Scan for the cell matching the given text and deliver its (X, Y) coordinate at center. 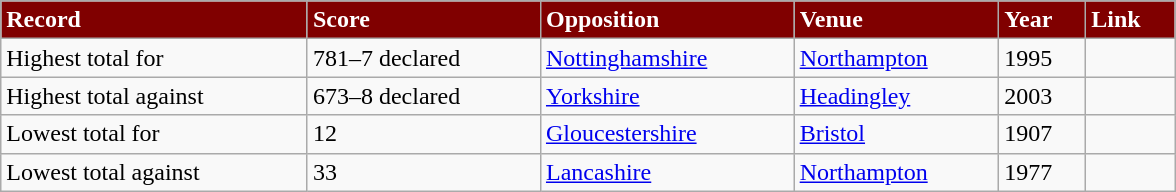
Highest total against (154, 96)
Record (154, 20)
Yorkshire (667, 96)
12 (424, 134)
Nottinghamshire (667, 58)
Opposition (667, 20)
Headingley (896, 96)
Link (1130, 20)
Lowest total for (154, 134)
Gloucestershire (667, 134)
Highest total for (154, 58)
Lancashire (667, 172)
2003 (1042, 96)
33 (424, 172)
Bristol (896, 134)
1977 (1042, 172)
Score (424, 20)
Venue (896, 20)
1907 (1042, 134)
Lowest total against (154, 172)
781–7 declared (424, 58)
673–8 declared (424, 96)
Year (1042, 20)
1995 (1042, 58)
